Provide the (x, y) coordinate of the cell's center where the given text is located.  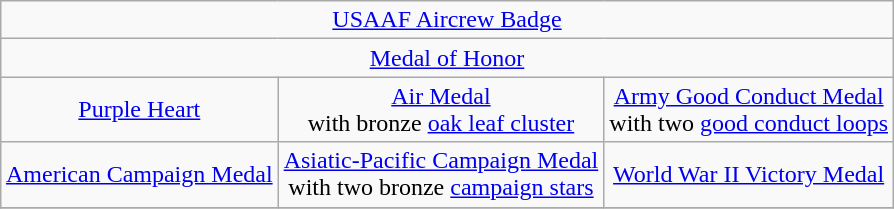
Medal of Honor (446, 58)
Army Good Conduct Medalwith two good conduct loops (749, 110)
Purple Heart (139, 110)
Air Medalwith bronze oak leaf cluster (441, 110)
USAAF Aircrew Badge (446, 20)
World War II Victory Medal (749, 174)
Asiatic-Pacific Campaign Medalwith two bronze campaign stars (441, 174)
American Campaign Medal (139, 174)
